Find where the given text appears and provide that cell's center as (X, Y) coordinate. 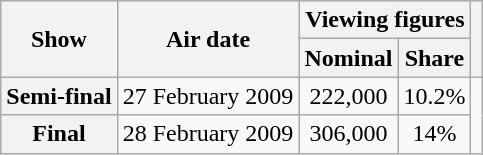
306,000 (348, 134)
Nominal (348, 58)
Viewing figures (385, 20)
27 February 2009 (208, 96)
222,000 (348, 96)
28 February 2009 (208, 134)
Semi-final (59, 96)
Final (59, 134)
Share (434, 58)
Air date (208, 39)
Show (59, 39)
14% (434, 134)
10.2% (434, 96)
